Return the [x, y] coordinate for the center point of the cell that contains the specified text.  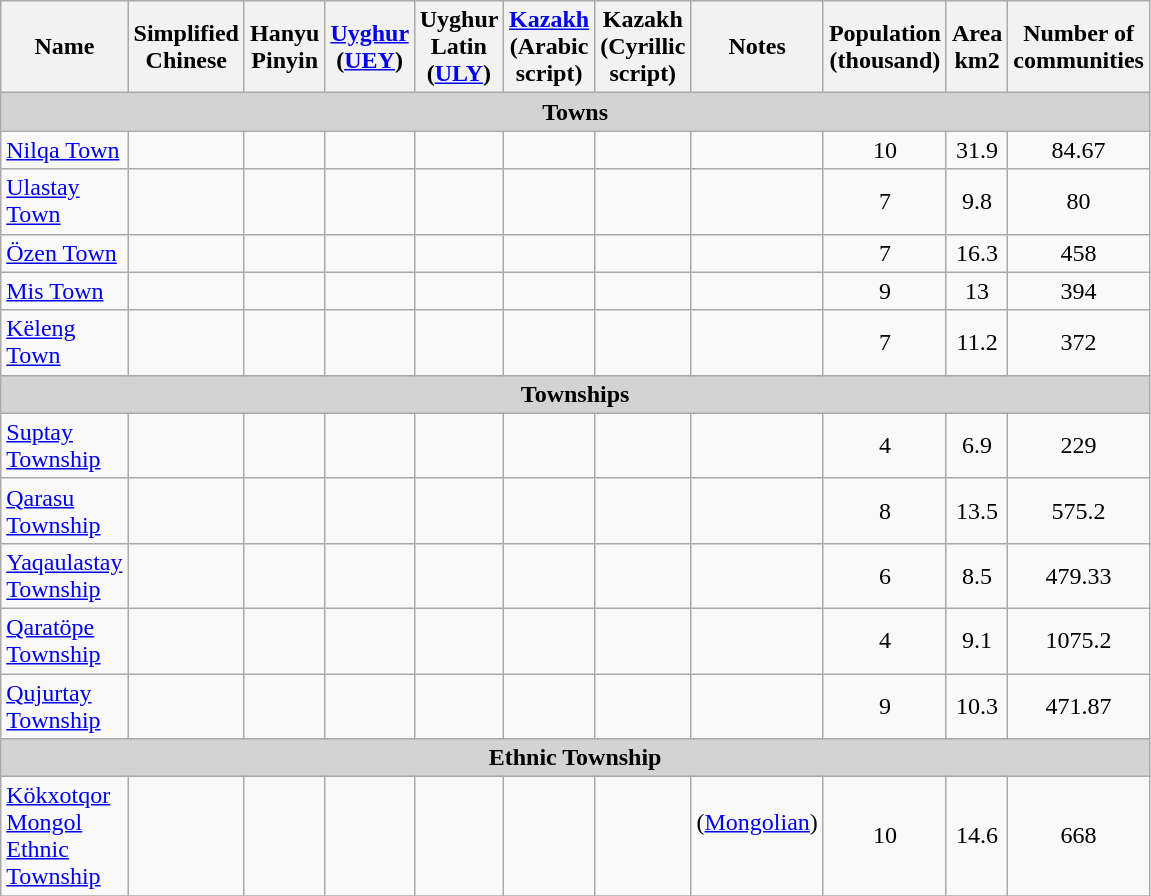
Ulastay Town [64, 202]
458 [1079, 253]
229 [1079, 446]
Qarasu Township [64, 510]
Qaratöpe Township [64, 640]
Simplified Chinese [186, 47]
Hanyu Pinyin [284, 47]
Özen Town [64, 253]
9.1 [976, 640]
11.2 [976, 342]
6 [884, 576]
Notes [757, 47]
471.87 [1079, 706]
Kazakh (Arabic script) [550, 47]
Number of communities [1079, 47]
575.2 [1079, 510]
Mis Town [64, 291]
Uyghur (UEY) [370, 47]
9.8 [976, 202]
Kazakh (Cyrillic script) [643, 47]
668 [1079, 836]
Townships [576, 394]
Ethnic Township [576, 758]
14.6 [976, 836]
8 [884, 510]
Yaqaulastay Township [64, 576]
31.9 [976, 150]
Uyghur Latin (ULY) [458, 47]
16.3 [976, 253]
394 [1079, 291]
372 [1079, 342]
8.5 [976, 576]
(Mongolian) [757, 836]
Name [64, 47]
479.33 [1079, 576]
Nilqa Town [64, 150]
Towns [576, 112]
84.67 [1079, 150]
13 [976, 291]
Qujurtay Township [64, 706]
Population(thousand) [884, 47]
Këleng Town [64, 342]
Kökxotqor Mongol Ethnic Township [64, 836]
80 [1079, 202]
Suptay Township [64, 446]
10.3 [976, 706]
1075.2 [1079, 640]
Areakm2 [976, 47]
13.5 [976, 510]
6.9 [976, 446]
